Detect which cell encompasses the target text, then output its (x, y) center coordinate. 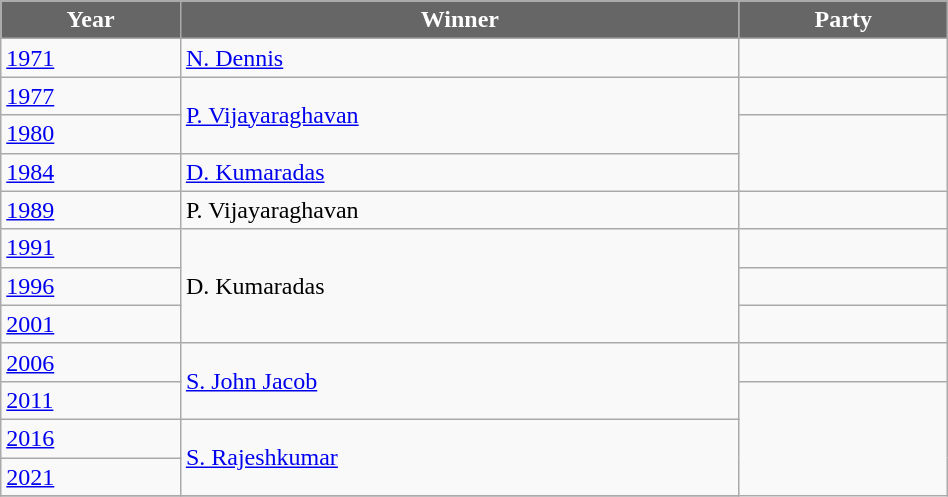
Year (91, 20)
Party (843, 20)
2011 (91, 400)
N. Dennis (460, 58)
S. Rajeshkumar (460, 457)
1984 (91, 172)
1996 (91, 286)
2021 (91, 477)
1971 (91, 58)
1977 (91, 96)
2001 (91, 324)
1991 (91, 248)
Winner (460, 20)
2006 (91, 362)
1989 (91, 210)
1980 (91, 134)
S. John Jacob (460, 381)
2016 (91, 438)
